Pinpoint the cell where the given text exists, returning its (X, Y) midpoint coordinate. 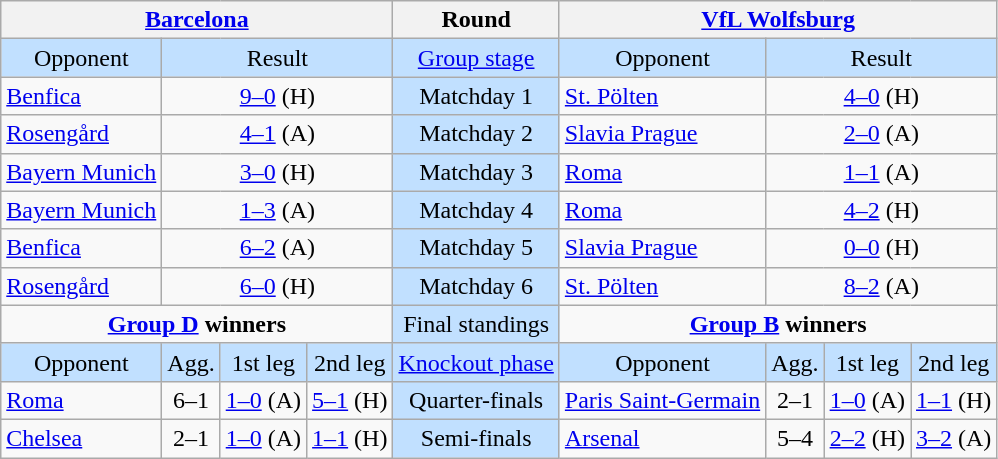
Matchday 4 (476, 210)
Semi-finals (476, 438)
6–0 (H) (278, 286)
Matchday 1 (476, 96)
2–0 (A) (882, 134)
Group stage (476, 58)
Barcelona (197, 20)
Chelsea (82, 438)
1–3 (A) (278, 210)
Round (476, 20)
0–0 (H) (882, 248)
1–1 (A) (882, 172)
Quarter-finals (476, 400)
Matchday 6 (476, 286)
6–2 (A) (278, 248)
6–1 (191, 400)
8–2 (A) (882, 286)
9–0 (H) (278, 96)
Matchday 2 (476, 134)
5–4 (795, 438)
4–2 (H) (882, 210)
4–1 (A) (278, 134)
Paris Saint-Germain (662, 400)
3–2 (A) (953, 438)
Group D winners (197, 324)
Arsenal (662, 438)
4–0 (H) (882, 96)
Final standings (476, 324)
2–2 (H) (867, 438)
3–0 (H) (278, 172)
Knockout phase (476, 362)
VfL Wolfsburg (778, 20)
Matchday 3 (476, 172)
5–1 (H) (350, 400)
Group B winners (778, 324)
Matchday 5 (476, 248)
